Return the [x, y] coordinate for the center point of the cell that contains the specified text.  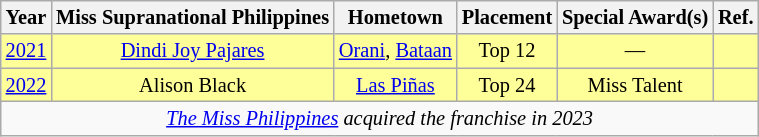
2021 [26, 51]
Dindi Joy Pajares [192, 51]
Ref. [736, 17]
Miss Talent [635, 85]
Miss Supranational Philippines [192, 17]
Top 12 [507, 51]
Orani, Bataan [396, 51]
Special Award(s) [635, 17]
Hometown [396, 17]
Alison Black [192, 85]
— [635, 51]
Placement [507, 17]
Las Piñas [396, 85]
2022 [26, 85]
The Miss Philippines acquired the franchise in 2023 [380, 118]
Year [26, 17]
Top 24 [507, 85]
